Pinpoint the cell where the given text exists, returning its (x, y) midpoint coordinate. 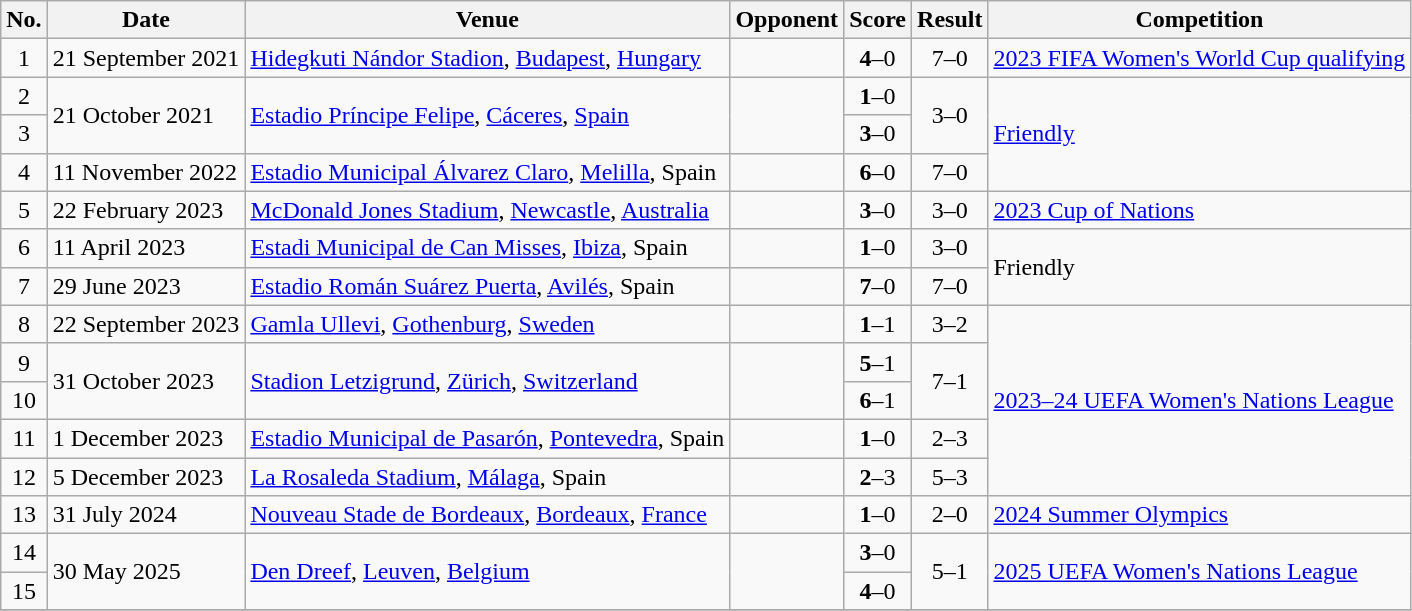
Stadion Letzigrund, Zürich, Switzerland (488, 381)
Estadi Municipal de Can Misses, Ibiza, Spain (488, 248)
Competition (1200, 20)
2023–24 UEFA Women's Nations League (1200, 400)
3–2 (950, 324)
7 (24, 286)
Result (950, 20)
3 (24, 134)
McDonald Jones Stadium, Newcastle, Australia (488, 210)
11 November 2022 (146, 172)
2023 FIFA Women's World Cup qualifying (1200, 58)
11 April 2023 (146, 248)
Nouveau Stade de Bordeaux, Bordeaux, France (488, 515)
6 (24, 248)
22 February 2023 (146, 210)
Estadio Municipal de Pasarón, Pontevedra, Spain (488, 438)
Date (146, 20)
21 September 2021 (146, 58)
2 (24, 96)
Estadio Municipal Álvarez Claro, Melilla, Spain (488, 172)
1–1 (878, 324)
6–1 (878, 400)
Opponent (787, 20)
9 (24, 362)
15 (24, 591)
Gamla Ullevi, Gothenburg, Sweden (488, 324)
10 (24, 400)
4 (24, 172)
29 June 2023 (146, 286)
6–0 (878, 172)
8 (24, 324)
31 October 2023 (146, 381)
31 July 2024 (146, 515)
La Rosaleda Stadium, Málaga, Spain (488, 477)
5–3 (950, 477)
Estadio Román Suárez Puerta, Avilés, Spain (488, 286)
2023 Cup of Nations (1200, 210)
Den Dreef, Leuven, Belgium (488, 572)
13 (24, 515)
5 (24, 210)
14 (24, 553)
Score (878, 20)
2–0 (950, 515)
21 October 2021 (146, 115)
Venue (488, 20)
5 December 2023 (146, 477)
Hidegkuti Nándor Stadion, Budapest, Hungary (488, 58)
1 December 2023 (146, 438)
2025 UEFA Women's Nations League (1200, 572)
2024 Summer Olympics (1200, 515)
No. (24, 20)
7–1 (950, 381)
1 (24, 58)
22 September 2023 (146, 324)
30 May 2025 (146, 572)
11 (24, 438)
Estadio Príncipe Felipe, Cáceres, Spain (488, 115)
12 (24, 477)
